Detect which cell encompasses the target text, then output its [X, Y] center coordinate. 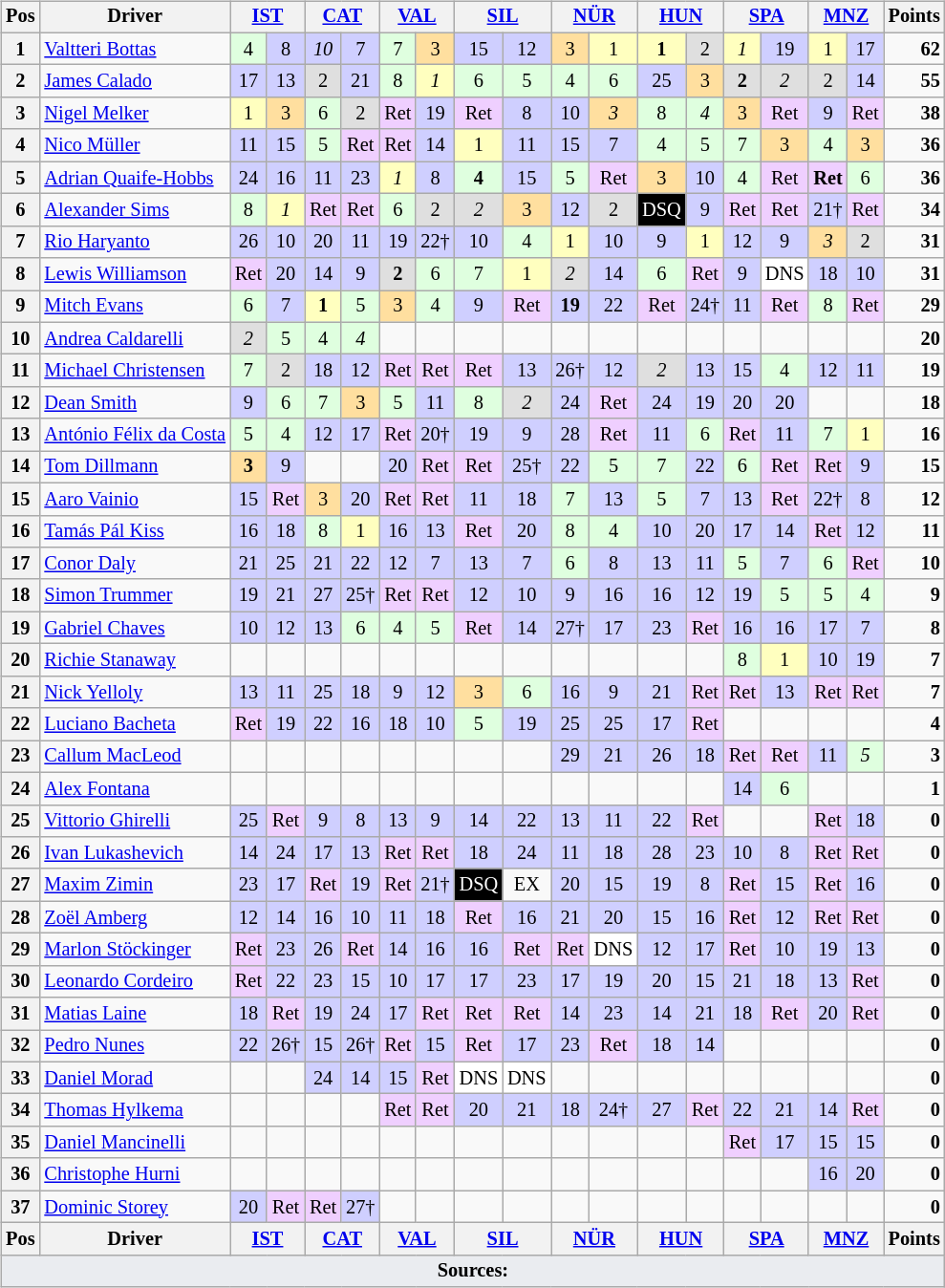
Callum MacLeod [134, 757]
Pedro Nunes [134, 1046]
Simon Trummer [134, 595]
Zoël Amberg [134, 917]
30 [20, 981]
Thomas Hylkema [134, 1110]
Tamás Pál Kiss [134, 531]
Leonardo Cordeiro [134, 981]
Daniel Morad [134, 1078]
Nick Yelloly [134, 692]
62 [914, 49]
32 [20, 1046]
EX [526, 885]
Dominic Storey [134, 1207]
20† [435, 435]
Alexander Sims [134, 210]
James Calado [134, 81]
Lewis Williamson [134, 274]
33 [20, 1078]
António Félix da Costa [134, 435]
Daniel Mancinelli [134, 1143]
Christophe Hurni [134, 1174]
Vittorio Ghirelli [134, 821]
Aaro Vainio [134, 499]
55 [914, 81]
Nigel Melker [134, 114]
Gabriel Chaves [134, 628]
Sources: [472, 1271]
Dean Smith [134, 403]
Valtteri Bottas [134, 49]
Maxim Zimin [134, 885]
Michael Christensen [134, 371]
Luciano Bacheta [134, 724]
Mitch Evans [134, 307]
Adrian Quaife-Hobbs [134, 178]
Andrea Caldarelli [134, 338]
Richie Stanaway [134, 660]
Marlon Stöckinger [134, 950]
37 [20, 1207]
38 [914, 114]
Alex Fontana [134, 788]
Rio Haryanto [134, 242]
Matias Laine [134, 1014]
Ivan Lukashevich [134, 853]
Tom Dillmann [134, 467]
Conor Daly [134, 564]
35 [20, 1143]
Nico Müller [134, 145]
